Provide the (X, Y) coordinate of the cell's center where the given text is located.  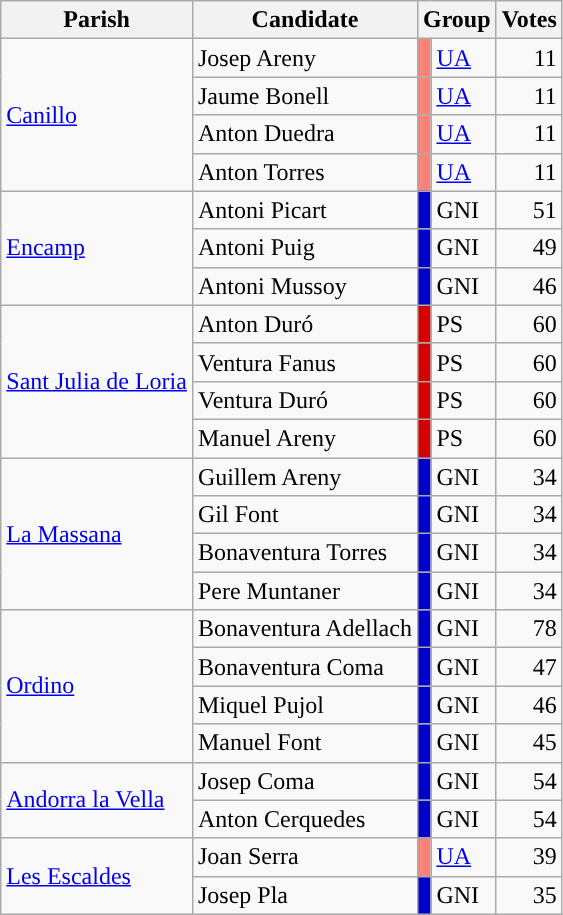
Gil Font (304, 515)
45 (529, 743)
Josep Coma (304, 781)
Votes (529, 20)
Manuel Areny (304, 438)
78 (529, 629)
Parish (97, 20)
47 (529, 667)
Antoni Puig (304, 248)
Bonaventura Coma (304, 667)
49 (529, 248)
Pere Muntaner (304, 591)
Anton Duedra (304, 134)
Bonaventura Torres (304, 553)
Encamp (97, 248)
Antoni Picart (304, 210)
Ventura Duró (304, 400)
Bonaventura Adellach (304, 629)
35 (529, 895)
Sant Julia de Loria (97, 381)
Canillo (97, 115)
Ordino (97, 686)
Andorra la Vella (97, 800)
Ventura Fanus (304, 362)
Anton Cerquedes (304, 819)
Group (456, 20)
Josep Areny (304, 58)
Candidate (304, 20)
Josep Pla (304, 895)
Les Escaldes (97, 876)
39 (529, 857)
Guillem Areny (304, 477)
Antoni Mussoy (304, 286)
Anton Torres (304, 172)
La Massana (97, 534)
Joan Serra (304, 857)
Anton Duró (304, 324)
Manuel Font (304, 743)
Jaume Bonell (304, 96)
Miquel Pujol (304, 705)
51 (529, 210)
